Find where the given text appears and provide that cell's center as [x, y] coordinate. 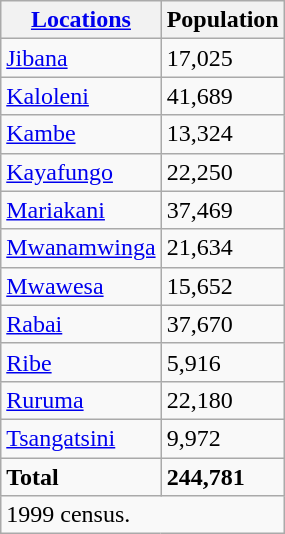
Mwawesa [81, 286]
37,469 [222, 210]
Total [81, 477]
Mariakani [81, 210]
Jibana [81, 58]
41,689 [222, 96]
21,634 [222, 248]
Kaloleni [81, 96]
Mwanamwinga [81, 248]
17,025 [222, 58]
Rabai [81, 324]
Tsangatsini [81, 438]
Ribe [81, 362]
37,670 [222, 324]
Ruruma [81, 400]
Kayafungo [81, 172]
244,781 [222, 477]
13,324 [222, 134]
Locations [81, 20]
9,972 [222, 438]
5,916 [222, 362]
Kambe [81, 134]
22,250 [222, 172]
1999 census. [142, 515]
22,180 [222, 400]
15,652 [222, 286]
Population [222, 20]
